Scan for the cell matching the given text and deliver its (X, Y) coordinate at center. 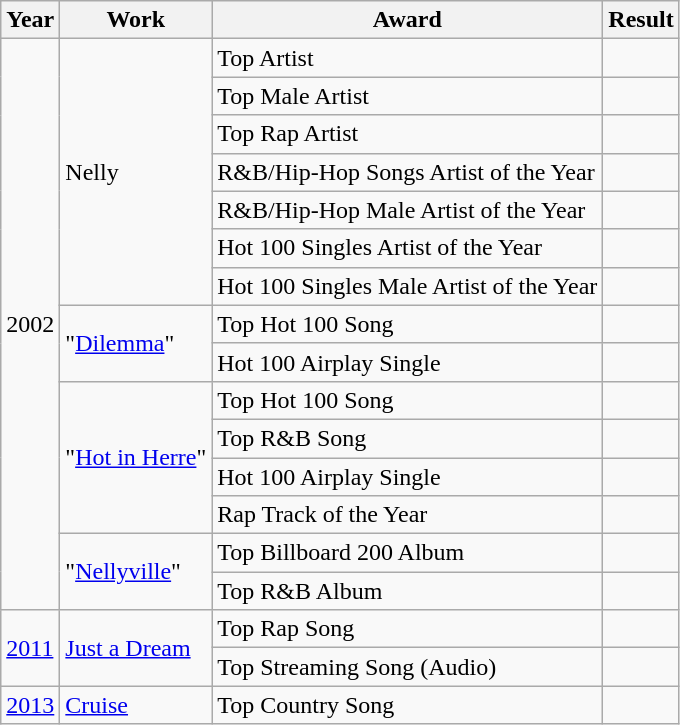
Top Country Song (408, 705)
Top Rap Artist (408, 134)
R&B/Hip-Hop Songs Artist of the Year (408, 172)
Year (30, 20)
Top R&B Album (408, 591)
2002 (30, 324)
"Hot in Herre" (136, 457)
Top Male Artist (408, 96)
Work (136, 20)
2011 (30, 648)
"Nellyville" (136, 572)
Just a Dream (136, 648)
Rap Track of the Year (408, 515)
Result (641, 20)
R&B/Hip-Hop Male Artist of the Year (408, 210)
Hot 100 Singles Artist of the Year (408, 248)
Top Rap Song (408, 629)
Award (408, 20)
Cruise (136, 705)
Top R&B Song (408, 438)
Nelly (136, 172)
"Dilemma" (136, 343)
Top Streaming Song (Audio) (408, 667)
Top Billboard 200 Album (408, 553)
Top Artist (408, 58)
2013 (30, 705)
Hot 100 Singles Male Artist of the Year (408, 286)
